Scan for the cell matching the given text and deliver its [X, Y] coordinate at center. 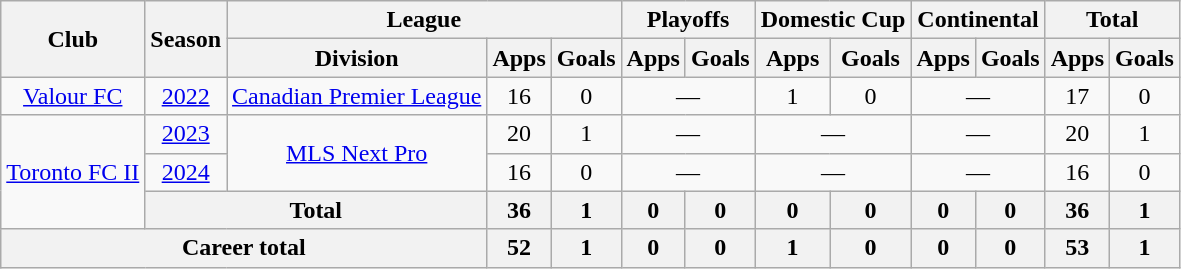
2024 [186, 172]
Playoffs [688, 20]
Career total [244, 248]
Valour FC [73, 96]
League [424, 20]
Division [357, 58]
MLS Next Pro [357, 153]
2022 [186, 96]
52 [519, 248]
17 [1077, 96]
Club [73, 39]
53 [1077, 248]
2023 [186, 134]
Domestic Cup [833, 20]
Canadian Premier League [357, 96]
Toronto FC II [73, 172]
Continental [978, 20]
Season [186, 39]
